Find where the given text appears and provide that cell's center as [x, y] coordinate. 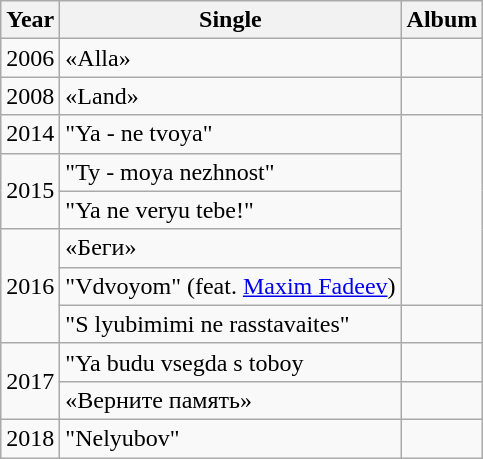
"Ya ne veryu tebe!" [230, 210]
2014 [30, 134]
«Верните память» [230, 400]
2017 [30, 381]
"Ya budu vsegda s toboy [230, 362]
2015 [30, 191]
"Ty - moya nezhnost" [230, 172]
Album [442, 20]
Single [230, 20]
2008 [30, 96]
"Nelyubov" [230, 438]
"S lyubimimi ne rasstavaites" [230, 324]
"Vdvoyom" (feat. Maxim Fadeev) [230, 286]
"Ya - ne tvoya" [230, 134]
2018 [30, 438]
2006 [30, 58]
«Alla» [230, 58]
2016 [30, 286]
«Land» [230, 96]
Year [30, 20]
«Беги» [230, 248]
